Identify which cell holds the provided text, then report its (x, y) central coordinate. 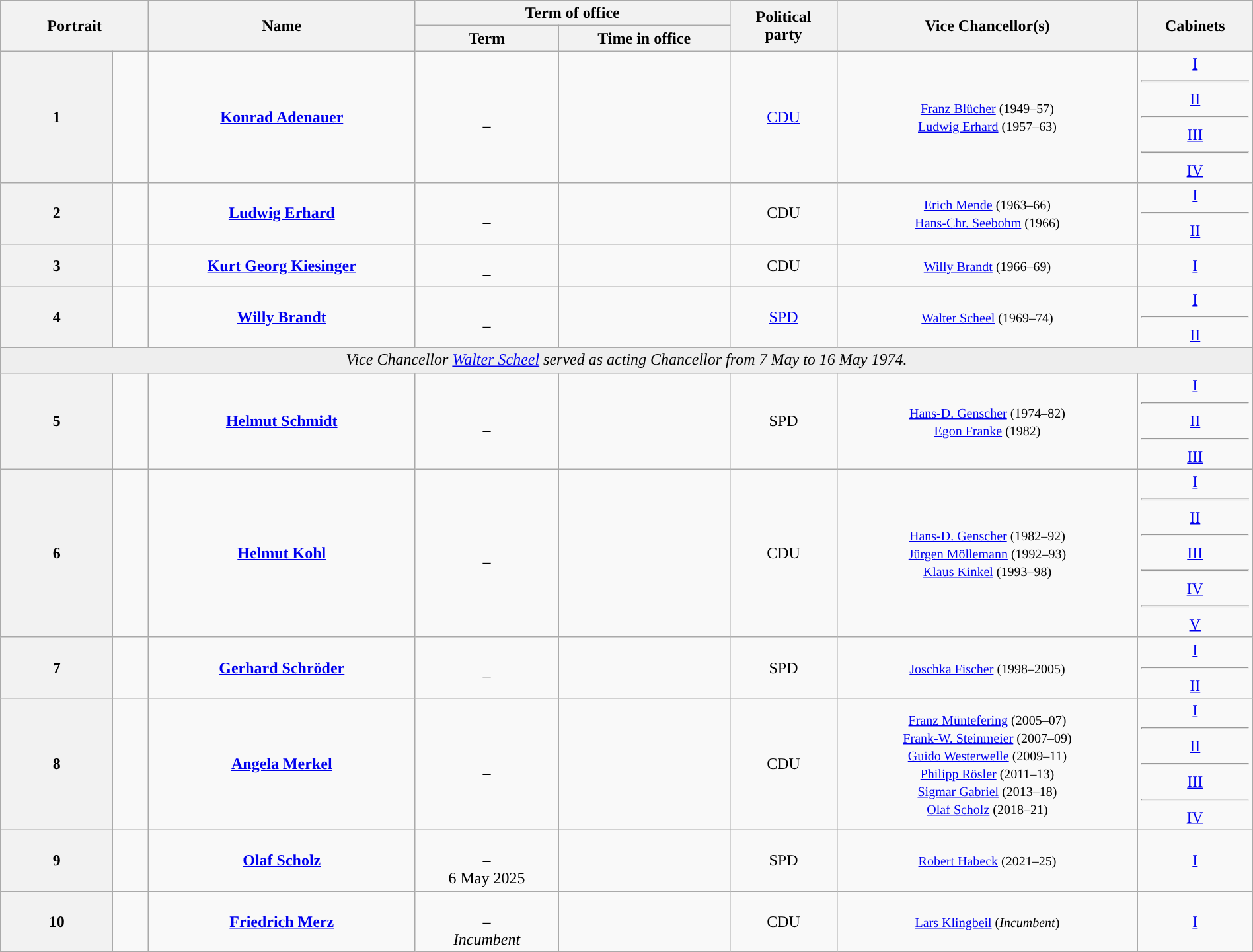
IIIIIIIVV (1195, 553)
Helmut Schmidt (282, 421)
3 (57, 266)
2 (57, 213)
Time in office (644, 38)
Willy Brandt (1966–69) (987, 266)
Ludwig Erhard (282, 213)
8 (57, 764)
10 (57, 921)
–6 May 2025 (486, 860)
Gerhard Schröder (282, 667)
9 (57, 860)
Vice Chancellor Walter Scheel served as acting Chancellor from 7 May to 16 May 1974. (626, 360)
6 (57, 553)
Cabinets (1195, 26)
Angela Merkel (282, 764)
Kurt Georg Kiesinger (282, 266)
Robert Habeck (2021–25) (987, 860)
Konrad Adenauer (282, 117)
Willy Brandt (282, 317)
IIIIII (1195, 421)
5 (57, 421)
Erich Mende (1963–66)Hans-Chr. Seebohm (1966) (987, 213)
Portrait (75, 26)
Name (282, 26)
Joschka Fischer (1998–2005) (987, 667)
Franz Blücher (1949–57)Ludwig Erhard (1957–63) (987, 117)
Helmut Kohl (282, 553)
Term of office (572, 13)
Hans-D. Genscher (1982–92)Jürgen Möllemann (1992–93)Klaus Kinkel (1993–98) (987, 553)
Olaf Scholz (282, 860)
Hans-D. Genscher (1974–82)Egon Franke (1982) (987, 421)
Friedrich Merz (282, 921)
Walter Scheel (1969–74) (987, 317)
1 (57, 117)
Politicalparty (783, 26)
Vice Chancellor(s) (987, 26)
–Incumbent (486, 921)
4 (57, 317)
Lars Klingbeil (Incumbent) (987, 921)
7 (57, 667)
Term (486, 38)
